For the text-containing cell, return its midpoint in (X, Y) coordinate format. 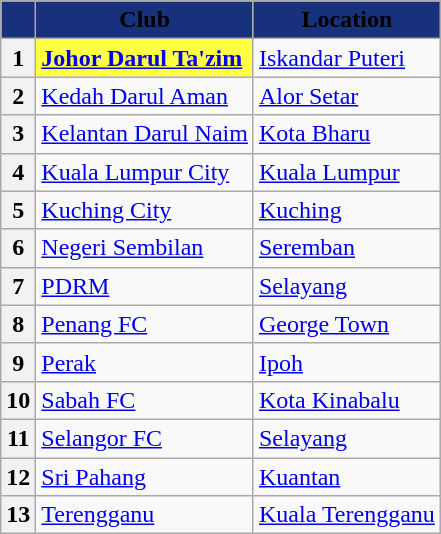
Sabah FC (145, 400)
Kuala Lumpur City (145, 172)
Sri Pahang (145, 477)
Penang FC (145, 324)
Location (346, 20)
PDRM (145, 286)
George Town (346, 324)
Kota Bharu (346, 134)
Seremban (346, 248)
2 (18, 96)
11 (18, 438)
13 (18, 515)
3 (18, 134)
9 (18, 362)
8 (18, 324)
Club (145, 20)
Johor Darul Ta'zim (145, 58)
Perak (145, 362)
Kuantan (346, 477)
Ipoh (346, 362)
Alor Setar (346, 96)
5 (18, 210)
7 (18, 286)
Kuching (346, 210)
Negeri Sembilan (145, 248)
1 (18, 58)
Selangor FC (145, 438)
Terengganu (145, 515)
Kuching City (145, 210)
4 (18, 172)
Kuala Lumpur (346, 172)
10 (18, 400)
6 (18, 248)
Kedah Darul Aman (145, 96)
Kelantan Darul Naim (145, 134)
Kota Kinabalu (346, 400)
Kuala Terengganu (346, 515)
Iskandar Puteri (346, 58)
12 (18, 477)
